Search for the cell housing the specified text and yield its (X, Y) center coordinate. 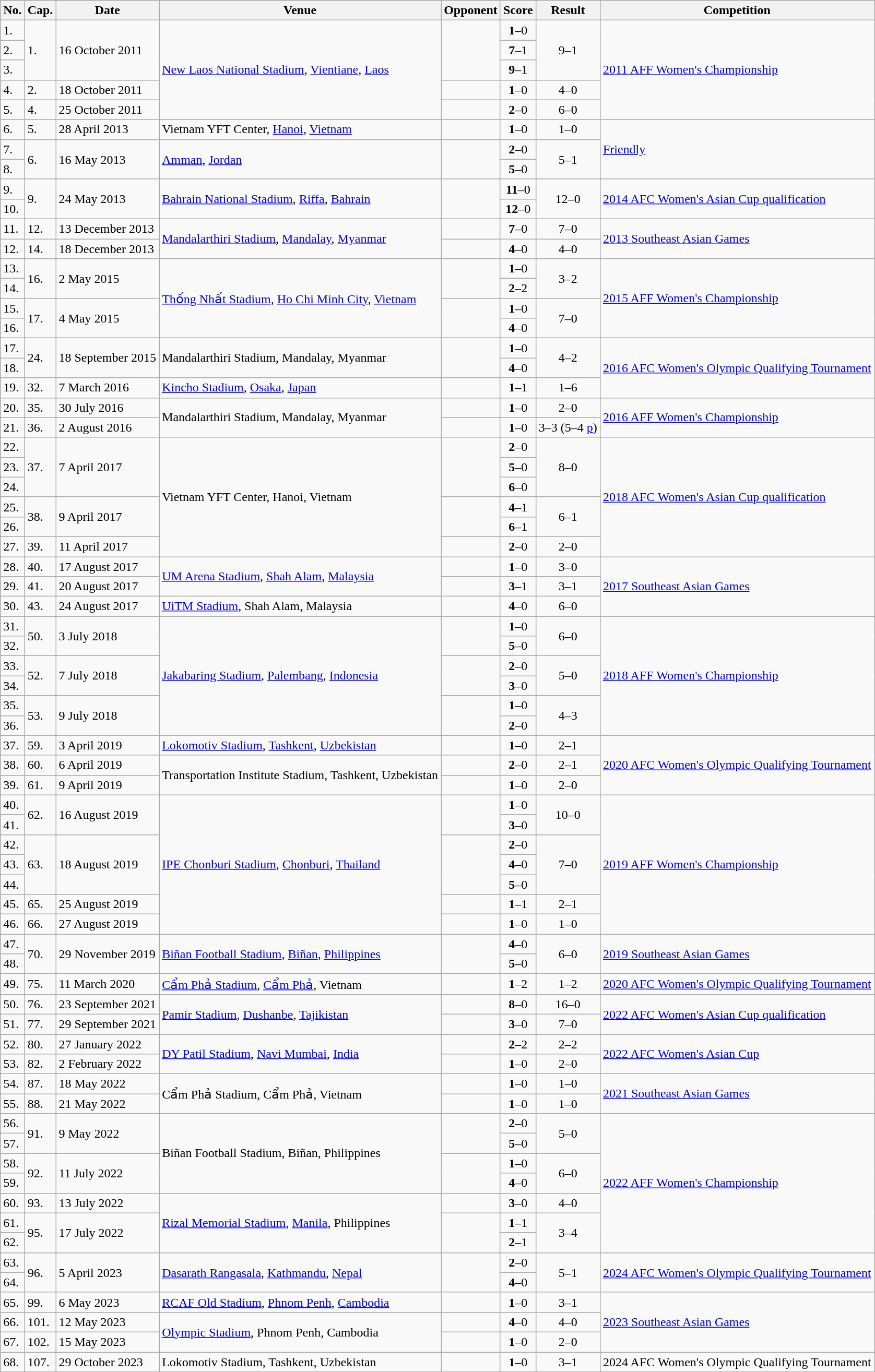
18 August 2019 (108, 864)
68. (13, 1362)
No. (13, 10)
102. (40, 1342)
21 May 2022 (108, 1104)
107. (40, 1362)
93. (40, 1203)
2022 AFC Women's Asian Cup (737, 1054)
7 April 2017 (108, 467)
27. (13, 546)
3. (13, 70)
12 May 2023 (108, 1322)
31. (13, 626)
2017 Southeast Asian Games (737, 586)
IPE Chonburi Stadium, Chonburi, Thailand (300, 864)
42. (13, 844)
24 August 2017 (108, 606)
Opponent (471, 10)
82. (40, 1064)
80. (40, 1044)
9 July 2018 (108, 715)
75. (40, 984)
2019 AFF Women's Championship (737, 864)
Friendly (737, 149)
99. (40, 1302)
Cap. (40, 10)
2011 AFF Women's Championship (737, 70)
4–3 (568, 715)
77. (40, 1024)
67. (13, 1342)
13. (13, 269)
91. (40, 1134)
18 October 2011 (108, 90)
7. (13, 149)
Transportation Institute Stadium, Tashkent, Uzbekistan (300, 775)
49. (13, 984)
15 May 2023 (108, 1342)
Date (108, 10)
87. (40, 1084)
44. (13, 885)
9 April 2019 (108, 785)
56. (13, 1124)
101. (40, 1322)
18 December 2013 (108, 249)
29. (13, 587)
1–6 (568, 388)
33. (13, 666)
51. (13, 1024)
13 July 2022 (108, 1203)
29 October 2023 (108, 1362)
11 July 2022 (108, 1173)
2022 AFF Women's Championship (737, 1183)
Jakabaring Stadium, Palembang, Indonesia (300, 676)
2018 AFC Women's Asian Cup qualification (737, 497)
28. (13, 566)
18 September 2015 (108, 358)
2018 AFF Women's Championship (737, 676)
34. (13, 686)
25 August 2019 (108, 904)
17 July 2022 (108, 1233)
30. (13, 606)
27 August 2019 (108, 924)
2013 Southeast Asian Games (737, 238)
64. (13, 1282)
11 March 2020 (108, 984)
8. (13, 169)
2019 Southeast Asian Games (737, 954)
2016 AFF Women's Championship (737, 417)
2014 AFC Women's Asian Cup qualification (737, 199)
Venue (300, 10)
28 April 2013 (108, 129)
3–2 (568, 279)
10–0 (568, 815)
24 May 2013 (108, 199)
16 August 2019 (108, 815)
20 August 2017 (108, 587)
2015 AFF Women's Championship (737, 299)
25. (13, 507)
58. (13, 1163)
New Laos National Stadium, Vientiane, Laos (300, 70)
Score (518, 10)
4–1 (518, 507)
30 July 2016 (108, 408)
3–4 (568, 1233)
27 January 2022 (108, 1044)
9 April 2017 (108, 517)
9 May 2022 (108, 1134)
19. (13, 388)
10. (13, 209)
46. (13, 924)
20. (13, 408)
16 October 2011 (108, 50)
Amman, Jordan (300, 159)
11–0 (518, 189)
7 March 2016 (108, 388)
15. (13, 308)
11. (13, 229)
3–3 (5–4 p) (568, 427)
UiTM Stadium, Shah Alam, Malaysia (300, 606)
18 May 2022 (108, 1084)
Competition (737, 10)
6 May 2023 (108, 1302)
16–0 (568, 1004)
Result (568, 10)
76. (40, 1004)
7 July 2018 (108, 676)
45. (13, 904)
17 August 2017 (108, 566)
18. (13, 368)
4 May 2015 (108, 318)
UM Arena Stadium, Shah Alam, Malaysia (300, 576)
2 February 2022 (108, 1064)
2022 AFC Women's Asian Cup qualification (737, 1014)
DY Patil Stadium, Navi Mumbai, India (300, 1054)
26. (13, 527)
57. (13, 1143)
95. (40, 1233)
Olympic Stadium, Phnom Penh, Cambodia (300, 1332)
21. (13, 427)
Rizal Memorial Stadium, Manila, Philippines (300, 1223)
2016 AFC Women's Olympic Qualifying Tournament (737, 368)
25 October 2011 (108, 110)
88. (40, 1104)
23 September 2021 (108, 1004)
16 May 2013 (108, 159)
Bahrain National Stadium, Riffa, Bahrain (300, 199)
Kincho Stadium, Osaka, Japan (300, 388)
29 September 2021 (108, 1024)
96. (40, 1272)
13 December 2013 (108, 229)
7–1 (518, 50)
70. (40, 954)
6 April 2019 (108, 765)
Thống Nhất Stadium, Ho Chi Minh City, Vietnam (300, 299)
48. (13, 964)
2021 Southeast Asian Games (737, 1094)
4–2 (568, 358)
3 July 2018 (108, 636)
3 April 2019 (108, 745)
RCAF Old Stadium, Phnom Penh, Cambodia (300, 1302)
29 November 2019 (108, 954)
92. (40, 1173)
23. (13, 467)
2023 Southeast Asian Games (737, 1322)
54. (13, 1084)
22. (13, 447)
2 August 2016 (108, 427)
11 April 2017 (108, 546)
Pamir Stadium, Dushanbe, Tajikistan (300, 1014)
55. (13, 1104)
5 April 2023 (108, 1272)
47. (13, 944)
2 May 2015 (108, 279)
Dasarath Rangasala, Kathmandu, Nepal (300, 1272)
